Provide the [X, Y] coordinate of the cell's center where the given text is located.  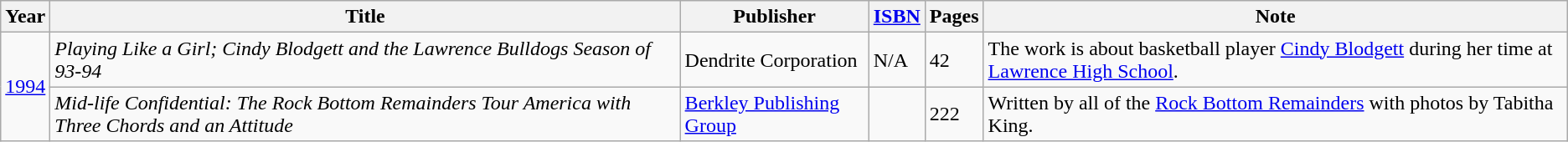
222 [954, 114]
Publisher [774, 17]
Berkley Publishing Group [774, 114]
Dendrite Corporation [774, 60]
42 [954, 60]
Title [365, 17]
Year [25, 17]
Note [1275, 17]
ISBN [896, 17]
Pages [954, 17]
The work is about basketball player Cindy Blodgett during her time at Lawrence High School. [1275, 60]
Written by all of the Rock Bottom Remainders with photos by Tabitha King. [1275, 114]
N/A [896, 60]
Mid-life Confidential: The Rock Bottom Remainders Tour America with Three Chords and an Attitude [365, 114]
1994 [25, 87]
Playing Like a Girl; Cindy Blodgett and the Lawrence Bulldogs Season of 93-94 [365, 60]
